For the text-containing cell, return its midpoint in (X, Y) coordinate format. 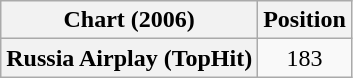
Russia Airplay (TopHit) (130, 58)
Chart (2006) (130, 20)
Position (305, 20)
183 (305, 58)
